Output the [x, y] coordinate of the center of the cell containing the given text.  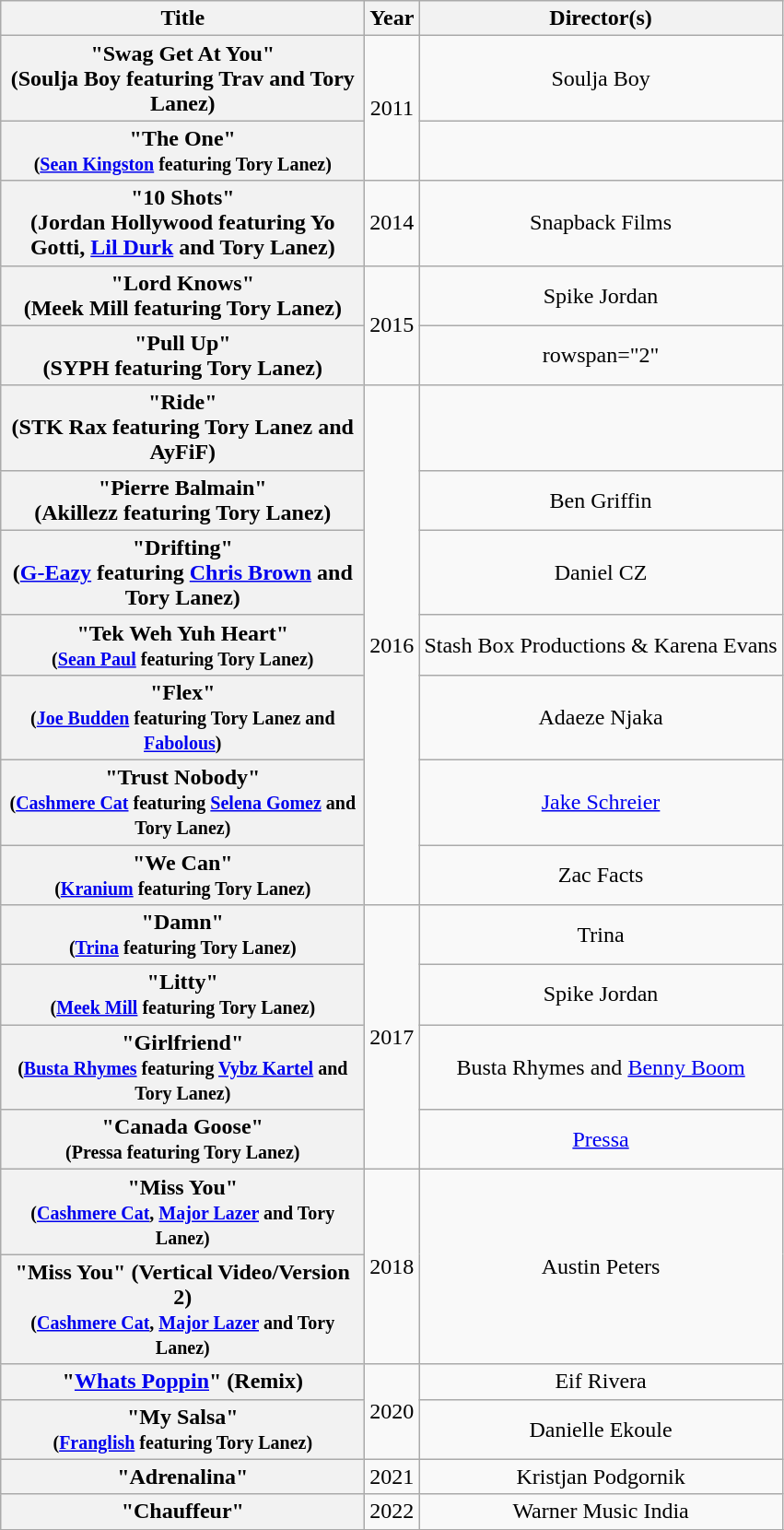
2011 [392, 109]
"Flex"(Joe Budden featuring Tory Lanez and Fabolous) [182, 717]
Director(s) [601, 18]
"10 Shots"(Jordan Hollywood featuring Yo Gotti, Lil Durk and Tory Lanez) [182, 223]
"We Can"(Kranium featuring Tory Lanez) [182, 874]
"Ride"(STK Rax featuring Tory Lanez and AyFiF) [182, 428]
"Pierre Balmain"(Akillezz featuring Tory Lanez) [182, 500]
Busta Rhymes and Benny Boom [601, 1067]
"Tek Weh Yuh Heart"(Sean Paul featuring Tory Lanez) [182, 645]
Pressa [601, 1139]
"Canada Goose"(Pressa featuring Tory Lanez) [182, 1139]
2022 [392, 1512]
"Miss You" (Vertical Video/Version 2)(Cashmere Cat, Major Lazer and Tory Lanez) [182, 1309]
Eif Rivera [601, 1382]
Kristjan Podgornik [601, 1477]
"Damn"(Trina featuring Tory Lanez) [182, 935]
"Miss You"(Cashmere Cat, Major Lazer and Tory Lanez) [182, 1212]
"Chauffeur" [182, 1512]
2017 [392, 1038]
"Pull Up"(SYPH featuring Tory Lanez) [182, 356]
"Swag Get At You"(Soulja Boy featuring Trav and Tory Lanez) [182, 78]
"Lord Knows"(Meek Mill featuring Tory Lanez) [182, 295]
"Adrenalina" [182, 1477]
Stash Box Productions & Karena Evans [601, 645]
2015 [392, 325]
Year [392, 18]
2018 [392, 1266]
"Litty"(Meek Mill featuring Tory Lanez) [182, 995]
Danielle Ekoule [601, 1429]
"Girlfriend"(Busta Rhymes featuring Vybz Kartel and Tory Lanez) [182, 1067]
Ben Griffin [601, 500]
2014 [392, 223]
Snapback Films [601, 223]
"Trust Nobody"(Cashmere Cat featuring Selena Gomez and Tory Lanez) [182, 802]
2016 [392, 645]
Austin Peters [601, 1266]
Warner Music India [601, 1512]
Title [182, 18]
Adaeze Njaka [601, 717]
2021 [392, 1477]
Zac Facts [601, 874]
rowspan="2" [601, 356]
"The One"(Sean Kingston featuring Tory Lanez) [182, 151]
2020 [392, 1412]
Soulja Boy [601, 78]
"Drifting"(G-Eazy featuring Chris Brown and Tory Lanez) [182, 572]
"Whats Poppin" (Remix) [182, 1382]
Daniel CZ [601, 572]
Jake Schreier [601, 802]
Trina [601, 935]
"My Salsa"(Franglish featuring Tory Lanez) [182, 1429]
